Provide the (X, Y) coordinate of the cell's center where the given text is located.  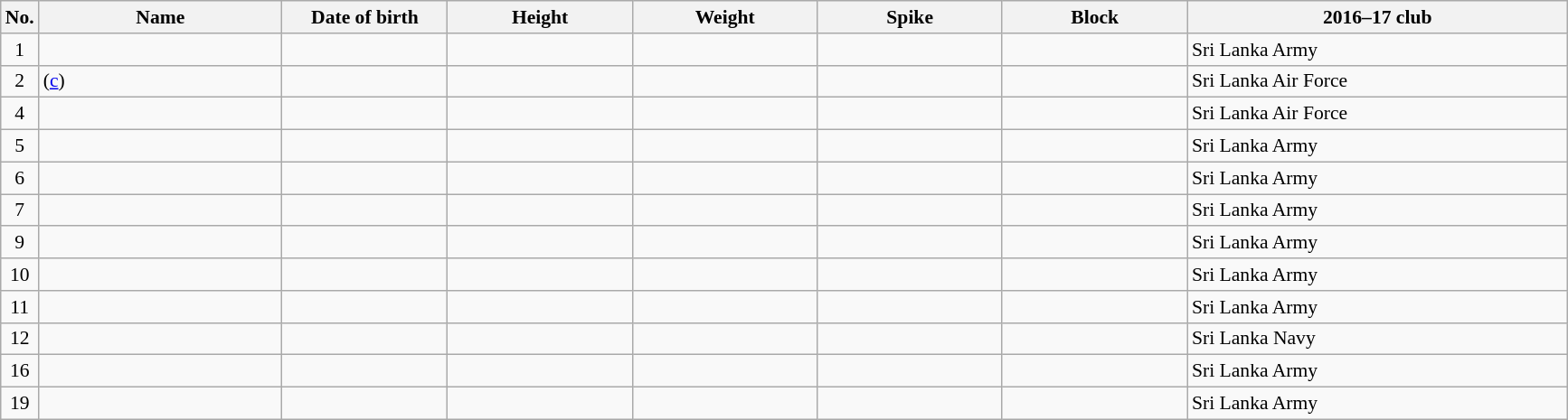
16 (20, 371)
No. (20, 17)
1 (20, 50)
7 (20, 210)
12 (20, 339)
Name (161, 17)
Height (541, 17)
Date of birth (365, 17)
Spike (910, 17)
Weight (725, 17)
Block (1094, 17)
(c) (161, 81)
10 (20, 275)
19 (20, 404)
2016–17 club (1378, 17)
2 (20, 81)
5 (20, 146)
11 (20, 307)
4 (20, 114)
9 (20, 243)
Sri Lanka Navy (1378, 339)
6 (20, 178)
